Return [x, y] of the center of cell containing provided text 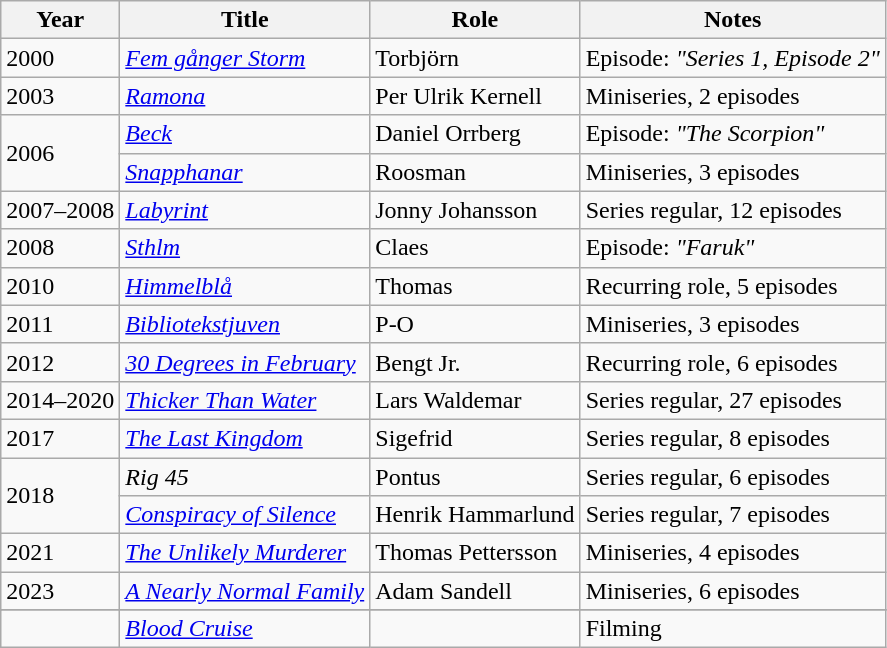
Pontus [475, 477]
Adam Sandell [475, 591]
Thomas Pettersson [475, 553]
Episode: "Series 1, Episode 2" [732, 58]
Notes [732, 20]
Bibliotekstjuven [245, 324]
30 Degrees in February [245, 362]
2000 [60, 58]
Rig 45 [245, 477]
Year [60, 20]
2006 [60, 153]
A Nearly Normal Family [245, 591]
Roosman [475, 172]
Recurring role, 5 episodes [732, 286]
Series regular, 6 episodes [732, 477]
Title [245, 20]
Series regular, 8 episodes [732, 438]
2012 [60, 362]
P-O [475, 324]
2018 [60, 496]
Claes [475, 248]
The Last Kingdom [245, 438]
Bengt Jr. [475, 362]
Labyrint [245, 210]
Beck [245, 134]
Fem gånger Storm [245, 58]
Daniel Orrberg [475, 134]
The Unlikely Murderer [245, 553]
Recurring role, 6 episodes [732, 362]
Jonny Johansson [475, 210]
2010 [60, 286]
Miniseries, 2 episodes [732, 96]
Role [475, 20]
Miniseries, 6 episodes [732, 591]
Torbjörn [475, 58]
2014–2020 [60, 400]
Ramona [245, 96]
2021 [60, 553]
2011 [60, 324]
2017 [60, 438]
Series regular, 7 episodes [732, 515]
Sthlm [245, 248]
2008 [60, 248]
Per Ulrik Kernell [475, 96]
2007–2008 [60, 210]
Sigefrid [475, 438]
Himmelblå [245, 286]
Thomas [475, 286]
2023 [60, 591]
Miniseries, 4 episodes [732, 553]
Series regular, 12 episodes [732, 210]
Series regular, 27 episodes [732, 400]
Episode: "Faruk" [732, 248]
Filming [732, 629]
Conspiracy of Silence [245, 515]
2003 [60, 96]
Blood Cruise [245, 629]
Lars Waldemar [475, 400]
Henrik Hammarlund [475, 515]
Episode: "The Scorpion" [732, 134]
Snapphanar [245, 172]
Thicker Than Water [245, 400]
